Determine the [X, Y] coordinate at the center of the cell enclosing the given text.  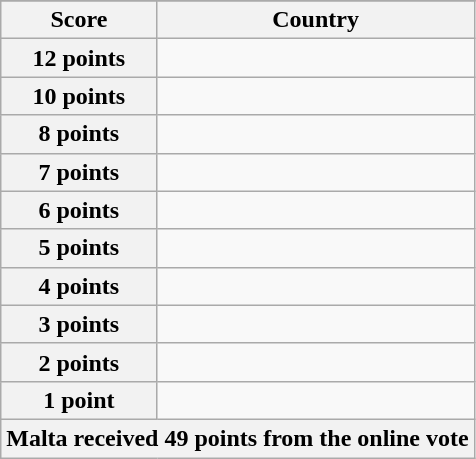
5 points [79, 248]
8 points [79, 134]
2 points [79, 362]
6 points [79, 210]
4 points [79, 286]
10 points [79, 96]
Malta received 49 points from the online vote [238, 438]
Country [316, 20]
7 points [79, 172]
3 points [79, 324]
Score [79, 20]
1 point [79, 400]
12 points [79, 58]
